Search for the cell housing the specified text and yield its [X, Y] center coordinate. 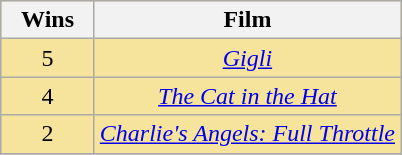
Charlie's Angels: Full Throttle [247, 134]
Wins [48, 20]
Gigli [247, 58]
5 [48, 58]
Film [247, 20]
2 [48, 134]
The Cat in the Hat [247, 96]
4 [48, 96]
